Capture the cell that displays the provided text and extract its [X, Y] central coordinate. 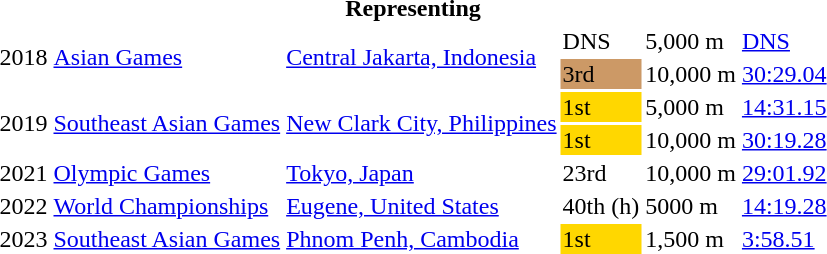
23rd [601, 173]
Tokyo, Japan [422, 173]
Olympic Games [167, 173]
40th (h) [601, 206]
3rd [601, 74]
DNS [601, 41]
World Championships [167, 206]
Asian Games [167, 58]
1,500 m [691, 239]
New Clark City, Philippines [422, 124]
Phnom Penh, Cambodia [422, 239]
5000 m [691, 206]
Central Jakarta, Indonesia [422, 58]
Eugene, United States [422, 206]
